Scan for the cell matching the given text and deliver its (X, Y) coordinate at center. 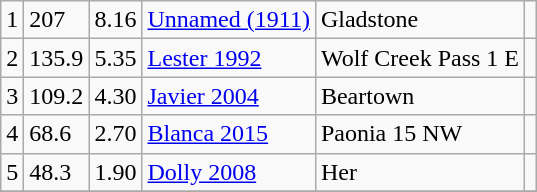
4 (12, 134)
Paonia 15 NW (420, 134)
Javier 2004 (228, 96)
68.6 (56, 134)
Gladstone (420, 20)
109.2 (56, 96)
1.90 (116, 172)
Dolly 2008 (228, 172)
8.16 (116, 20)
207 (56, 20)
Lester 1992 (228, 58)
4.30 (116, 96)
2 (12, 58)
5.35 (116, 58)
1 (12, 20)
Blanca 2015 (228, 134)
48.3 (56, 172)
135.9 (56, 58)
Unnamed (1911) (228, 20)
2.70 (116, 134)
Beartown (420, 96)
Her (420, 172)
5 (12, 172)
3 (12, 96)
Wolf Creek Pass 1 E (420, 58)
